Capture the cell that displays the provided text and extract its [X, Y] central coordinate. 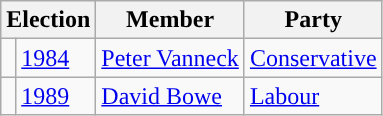
Party [313, 20]
Member [170, 20]
1989 [56, 96]
1984 [56, 58]
Peter Vanneck [170, 58]
David Bowe [170, 96]
Conservative [313, 58]
Election [48, 20]
Labour [313, 96]
